Search for the cell housing the specified text and yield its (X, Y) center coordinate. 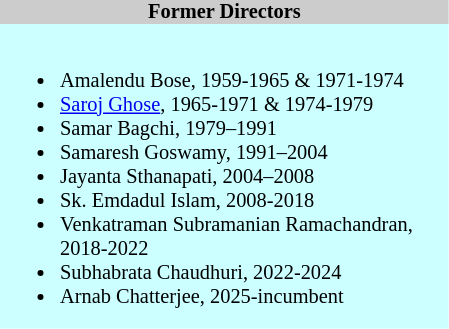
Former Directors (224, 12)
